Search for the cell housing the specified text and yield its (X, Y) center coordinate. 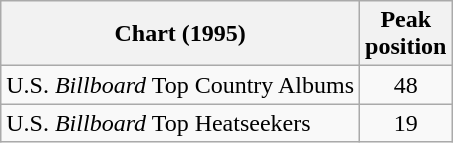
U.S. Billboard Top Country Albums (180, 85)
Chart (1995) (180, 34)
Peakposition (406, 34)
48 (406, 85)
U.S. Billboard Top Heatseekers (180, 123)
19 (406, 123)
